Provide the [x, y] coordinate of the cell's center where the given text is located.  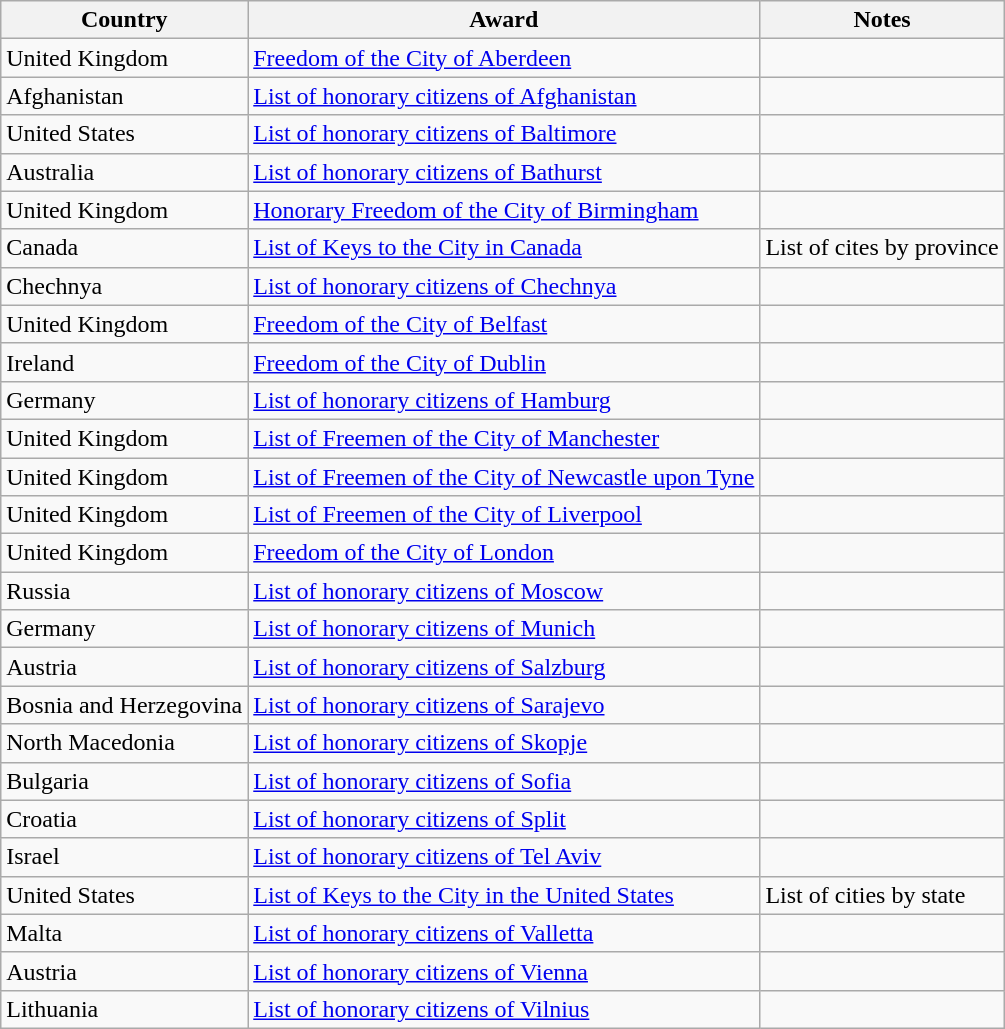
Award [504, 20]
List of cites by province [882, 248]
List of honorary citizens of Sarajevo [504, 705]
List of honorary citizens of Vilnius [504, 1009]
List of honorary citizens of Munich [504, 629]
List of honorary citizens of Moscow [504, 591]
List of cities by state [882, 895]
Malta [124, 933]
List of honorary citizens of Split [504, 819]
North Macedonia [124, 743]
Israel [124, 857]
List of honorary citizens of Skopje [504, 743]
Honorary Freedom of the City of Birmingham [504, 210]
List of honorary citizens of Hamburg [504, 400]
List of honorary citizens of Sofia [504, 781]
Freedom of the City of Belfast [504, 324]
List of honorary citizens of Tel Aviv [504, 857]
Ireland [124, 362]
List of honorary citizens of Baltimore [504, 134]
List of Freemen of the City of Manchester [504, 438]
Lithuania [124, 1009]
Russia [124, 591]
Bulgaria [124, 781]
List of Freemen of the City of Newcastle upon Tyne [504, 477]
Canada [124, 248]
Afghanistan [124, 96]
List of Freemen of the City of Liverpool [504, 515]
List of honorary citizens of Salzburg [504, 667]
List of Keys to the City in the United States [504, 895]
List of honorary citizens of Afghanistan [504, 96]
List of Keys to the City in Canada [504, 248]
Freedom of the City of Dublin [504, 362]
Australia [124, 172]
Bosnia and Herzegovina [124, 705]
Chechnya [124, 286]
List of honorary citizens of Chechnya [504, 286]
Freedom of the City of Aberdeen [504, 58]
List of honorary citizens of Vienna [504, 971]
Freedom of the City of London [504, 553]
Croatia [124, 819]
Country [124, 20]
Notes [882, 20]
List of honorary citizens of Valletta [504, 933]
List of honorary citizens of Bathurst [504, 172]
